Capture the cell that displays the provided text and extract its [x, y] central coordinate. 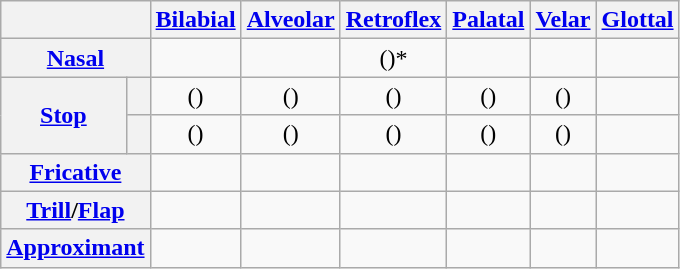
Retroflex [394, 20]
Trill/Flap [76, 210]
Palatal [488, 20]
Velar [563, 20]
Alveolar [290, 20]
Nasal [76, 58]
Approximant [76, 248]
Bilabial [196, 20]
Fricative [76, 172]
Glottal [638, 20]
Stop [64, 115]
()* [394, 58]
